Scan for the cell matching the given text and deliver its [X, Y] coordinate at center. 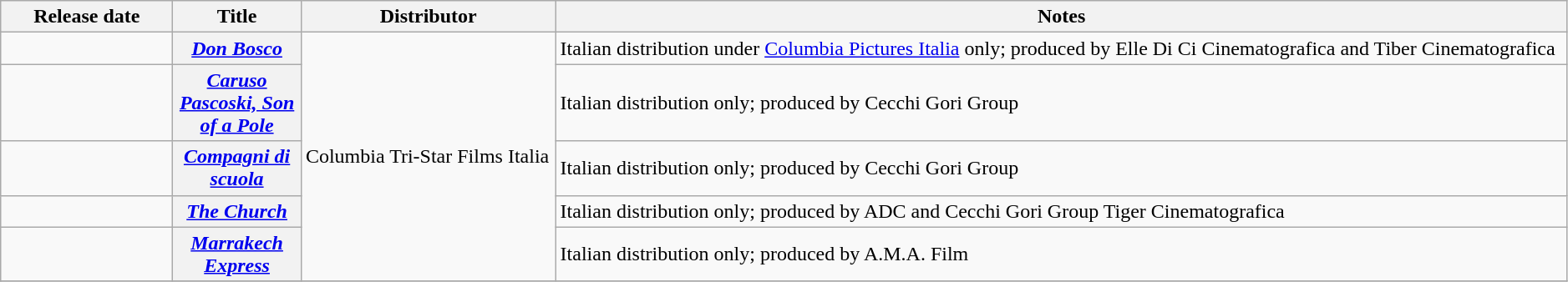
Distributor [428, 17]
Marrakech Express [237, 254]
Italian distribution under Columbia Pictures Italia only; produced by Elle Di Ci Cinematografica and Tiber Cinematografica [1061, 48]
Caruso Pascoski, Son of a Pole [237, 103]
Notes [1061, 17]
Title [237, 17]
Italian distribution only; produced by ADC and Cecchi Gori Group Tiger Cinematografica [1061, 211]
Italian distribution only; produced by A.M.A. Film [1061, 254]
Release date [87, 17]
Don Bosco [237, 48]
Columbia Tri-Star Films Italia [428, 157]
Compagni di scuola [237, 169]
The Church [237, 211]
